Pinpoint the cell where the given text exists, returning its [X, Y] midpoint coordinate. 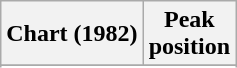
Chart (1982) [72, 34]
Peakposition [189, 34]
